Capture the cell that displays the provided text and extract its (x, y) central coordinate. 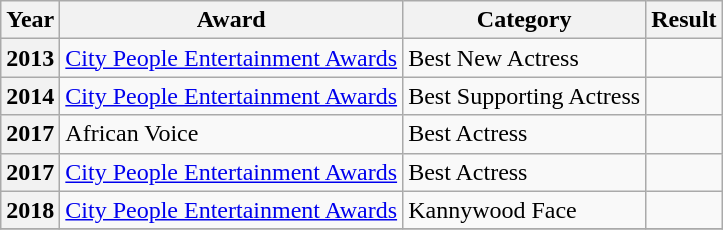
Year (30, 20)
Result (684, 20)
2018 (30, 210)
African Voice (232, 134)
Best Supporting Actress (524, 96)
2014 (30, 96)
Best New Actress (524, 58)
2013 (30, 58)
Kannywood Face (524, 210)
Category (524, 20)
Award (232, 20)
